Locate the cell with the specified text and output its (X, Y) center coordinate. 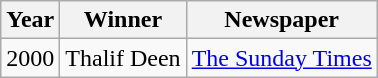
2000 (30, 58)
Winner (123, 20)
Year (30, 20)
The Sunday Times (282, 58)
Newspaper (282, 20)
Thalif Deen (123, 58)
